Determine the (x, y) coordinate at the center of the cell enclosing the given text.  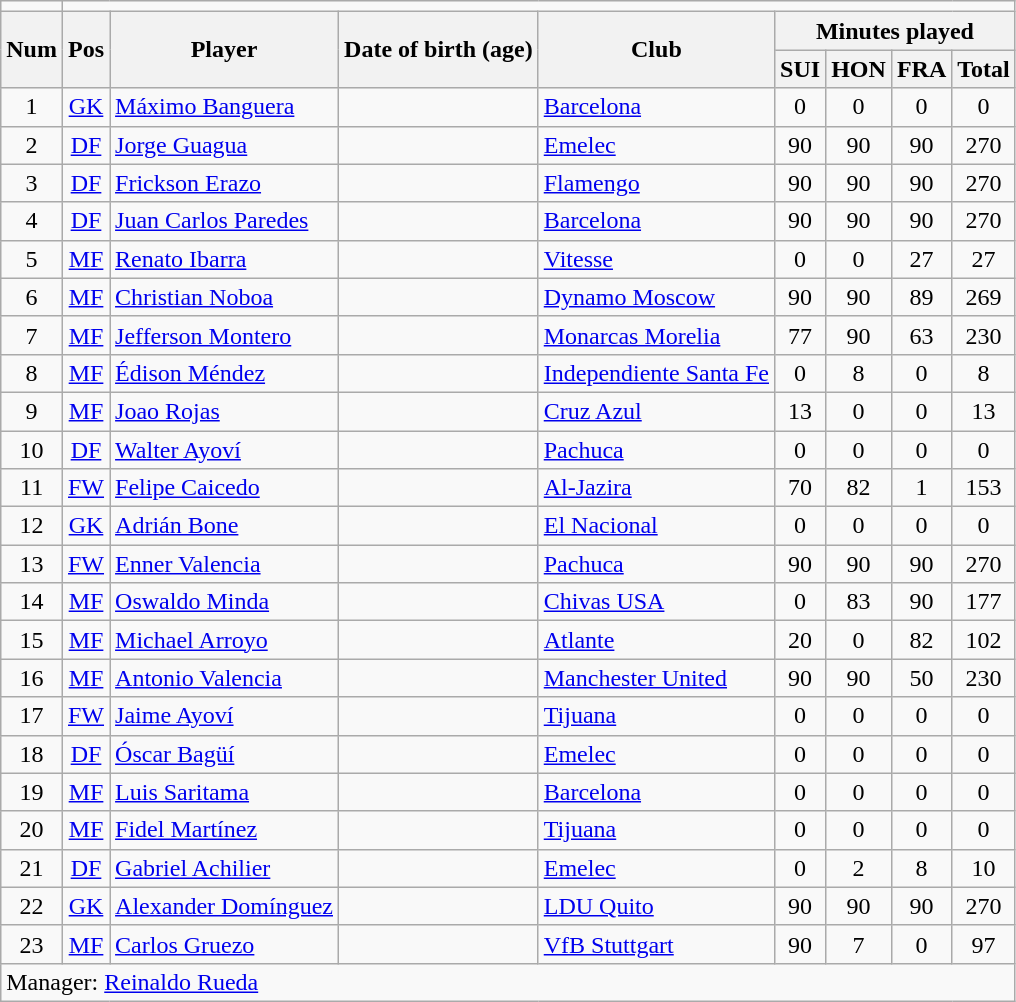
Jefferson Montero (224, 335)
19 (32, 792)
Chivas USA (656, 602)
15 (32, 640)
Date of birth (age) (439, 50)
77 (800, 335)
102 (984, 640)
Manager: Reinaldo Rueda (508, 982)
Fidel Martínez (224, 830)
Jorge Guagua (224, 145)
23 (32, 944)
Minutes played (896, 31)
83 (859, 602)
Felipe Caicedo (224, 488)
18 (32, 754)
Édison Méndez (224, 373)
Enner Valencia (224, 564)
Jaime Ayoví (224, 716)
Luis Saritama (224, 792)
5 (32, 259)
16 (32, 678)
Christian Noboa (224, 297)
Juan Carlos Paredes (224, 221)
FRA (921, 69)
Num (32, 50)
Monarcas Morelia (656, 335)
Total (984, 69)
Player (224, 50)
Pos (86, 50)
4 (32, 221)
Renato Ibarra (224, 259)
153 (984, 488)
Máximo Banguera (224, 107)
3 (32, 183)
HON (859, 69)
89 (921, 297)
SUI (800, 69)
Adrián Bone (224, 526)
97 (984, 944)
70 (800, 488)
269 (984, 297)
Dynamo Moscow (656, 297)
Gabriel Achilier (224, 868)
22 (32, 906)
Michael Arroyo (224, 640)
63 (921, 335)
177 (984, 602)
Flamengo (656, 183)
Oswaldo Minda (224, 602)
Independiente Santa Fe (656, 373)
9 (32, 411)
El Nacional (656, 526)
Club (656, 50)
Óscar Bagüí (224, 754)
Frickson Erazo (224, 183)
14 (32, 602)
11 (32, 488)
17 (32, 716)
Walter Ayoví (224, 449)
VfB Stuttgart (656, 944)
Alexander Domínguez (224, 906)
21 (32, 868)
Joao Rojas (224, 411)
Antonio Valencia (224, 678)
Al-Jazira (656, 488)
6 (32, 297)
Atlante (656, 640)
Vitesse (656, 259)
Manchester United (656, 678)
Carlos Gruezo (224, 944)
LDU Quito (656, 906)
50 (921, 678)
Cruz Azul (656, 411)
12 (32, 526)
